Provide the (x, y) coordinate of the cell's center where the given text is located.  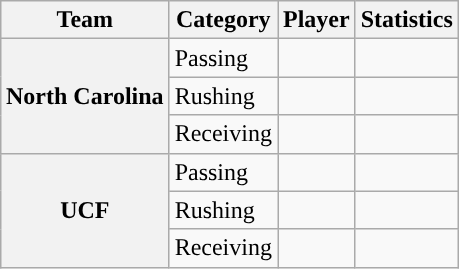
North Carolina (84, 96)
UCF (84, 210)
Statistics (406, 20)
Category (223, 20)
Team (84, 20)
Player (317, 20)
